Return (x, y) of the center of cell containing provided text 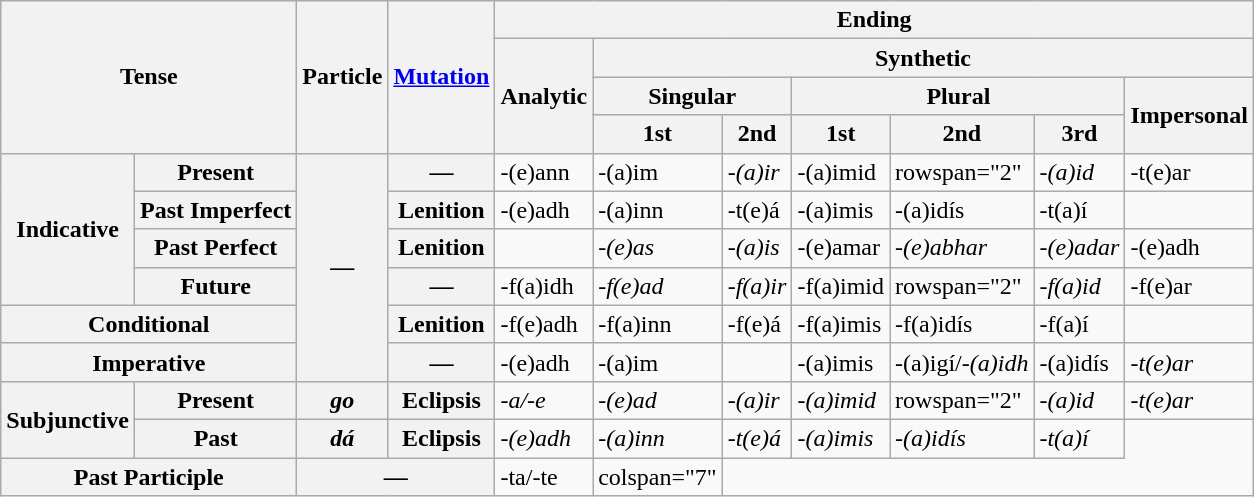
Singular (692, 96)
Particle (342, 77)
Analytic (544, 96)
-ta/-te (544, 477)
-f(a)inn (658, 324)
-a/-e (544, 400)
-(e)amar (841, 248)
Past Perfect (216, 248)
-(a)is (757, 248)
3rd (1080, 134)
Past Participle (149, 477)
Imperative (149, 362)
-f(e)ad (658, 286)
-f(a)idís (962, 324)
-(e)adar (1080, 248)
-f(e)adh (544, 324)
-(e)as (658, 248)
Conditional (149, 324)
Future (216, 286)
Plural (958, 96)
Tense (149, 77)
-f(a)ir (757, 286)
-f(a)í (1080, 324)
colspan="7" (658, 477)
-f(a)imid (841, 286)
Past Imperfect (216, 210)
-f(a)idh (544, 286)
-(a)igí/-(a)idh (962, 362)
Mutation (442, 77)
Impersonal (1189, 115)
Indicative (68, 229)
-f(a)id (1080, 286)
-f(e)ar (1189, 286)
-f(e)á (757, 324)
Synthetic (924, 58)
go (342, 400)
dá (342, 438)
-(e)ad (658, 400)
Subjunctive (68, 419)
Ending (874, 20)
-(e)ann (544, 172)
-(e)abhar (962, 248)
-f(a)imis (841, 324)
Past (216, 438)
